Provide the [X, Y] coordinate of the cell's center where the given text is located.  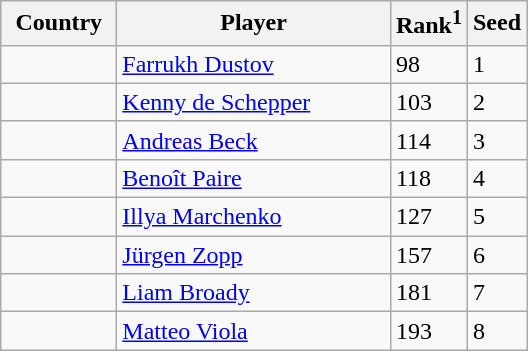
118 [428, 178]
Country [59, 24]
103 [428, 102]
7 [496, 293]
98 [428, 64]
5 [496, 217]
Andreas Beck [254, 140]
181 [428, 293]
Player [254, 24]
Rank1 [428, 24]
114 [428, 140]
Jürgen Zopp [254, 255]
6 [496, 255]
157 [428, 255]
127 [428, 217]
2 [496, 102]
Farrukh Dustov [254, 64]
4 [496, 178]
Matteo Viola [254, 331]
Kenny de Schepper [254, 102]
1 [496, 64]
Seed [496, 24]
Liam Broady [254, 293]
8 [496, 331]
Benoît Paire [254, 178]
193 [428, 331]
3 [496, 140]
Illya Marchenko [254, 217]
